From the cell containing the given text, extract its center point as [x, y] coordinate. 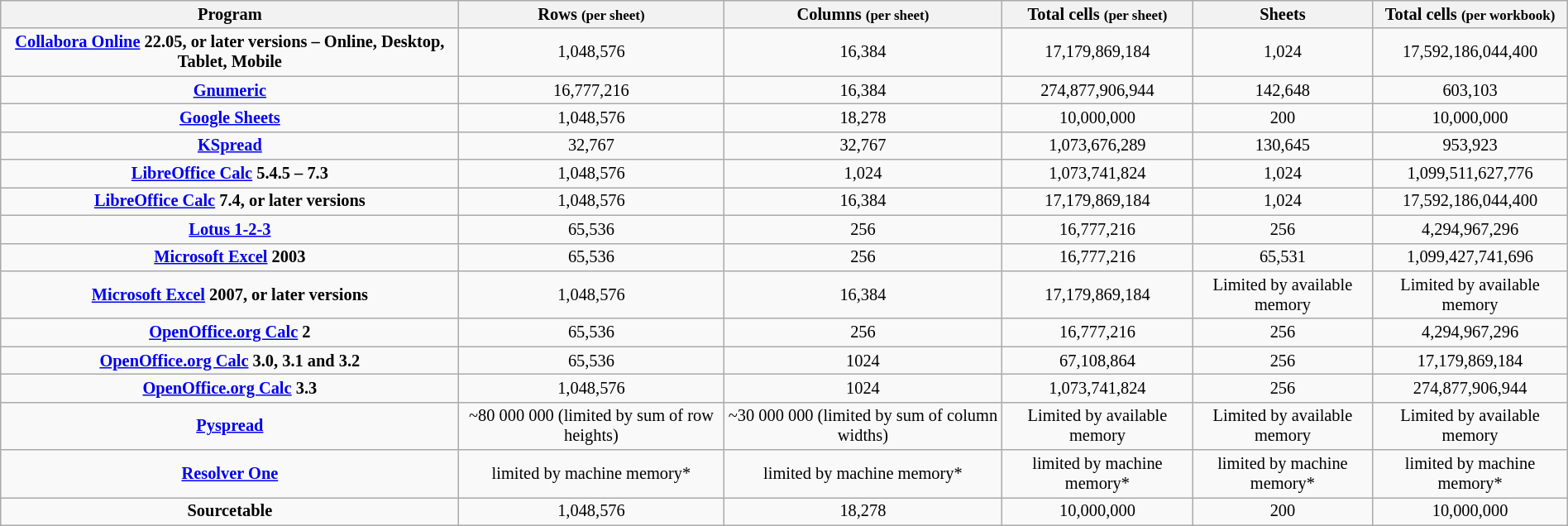
OpenOffice.org Calc 3.0, 3.1 and 3.2 [230, 361]
Microsoft Excel 2003 [230, 257]
1,073,676,289 [1097, 146]
Columns (per sheet) [863, 14]
130,645 [1283, 146]
Total cells (per workbook) [1470, 14]
953,923 [1470, 146]
Program [230, 14]
Resolver One [230, 474]
142,648 [1283, 90]
LibreOffice Calc 7.4, or later versions [230, 201]
OpenOffice.org Calc 3.3 [230, 388]
67,108,864 [1097, 361]
~30 000 000 (limited by sum of column widths) [863, 426]
1,099,511,627,776 [1470, 174]
Gnumeric [230, 90]
OpenOffice.org Calc 2 [230, 332]
65,531 [1283, 257]
603,103 [1470, 90]
Lotus 1-2-3 [230, 229]
KSpread [230, 146]
Pyspread [230, 426]
LibreOffice Calc 5.4.5 – 7.3 [230, 174]
Sheets [1283, 14]
Rows (per sheet) [591, 14]
Google Sheets [230, 117]
1,099,427,741,696 [1470, 257]
Microsoft Excel 2007, or later versions [230, 294]
Sourcetable [230, 511]
Collabora Online 22.05, or later versions – Online, Desktop, Tablet, Mobile [230, 52]
Total cells (per sheet) [1097, 14]
~80 000 000 (limited by sum of row heights) [591, 426]
